Detect which cell encompasses the target text, then output its (x, y) center coordinate. 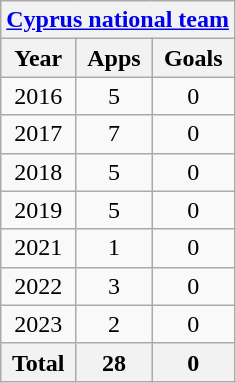
2 (114, 324)
2019 (38, 210)
7 (114, 134)
3 (114, 286)
2018 (38, 172)
Year (38, 58)
2023 (38, 324)
1 (114, 248)
Cyprus national team (118, 20)
Goals (193, 58)
2022 (38, 286)
Apps (114, 58)
2016 (38, 96)
2017 (38, 134)
28 (114, 362)
Total (38, 362)
2021 (38, 248)
